Locate the cell with the specified text and output its [x, y] center coordinate. 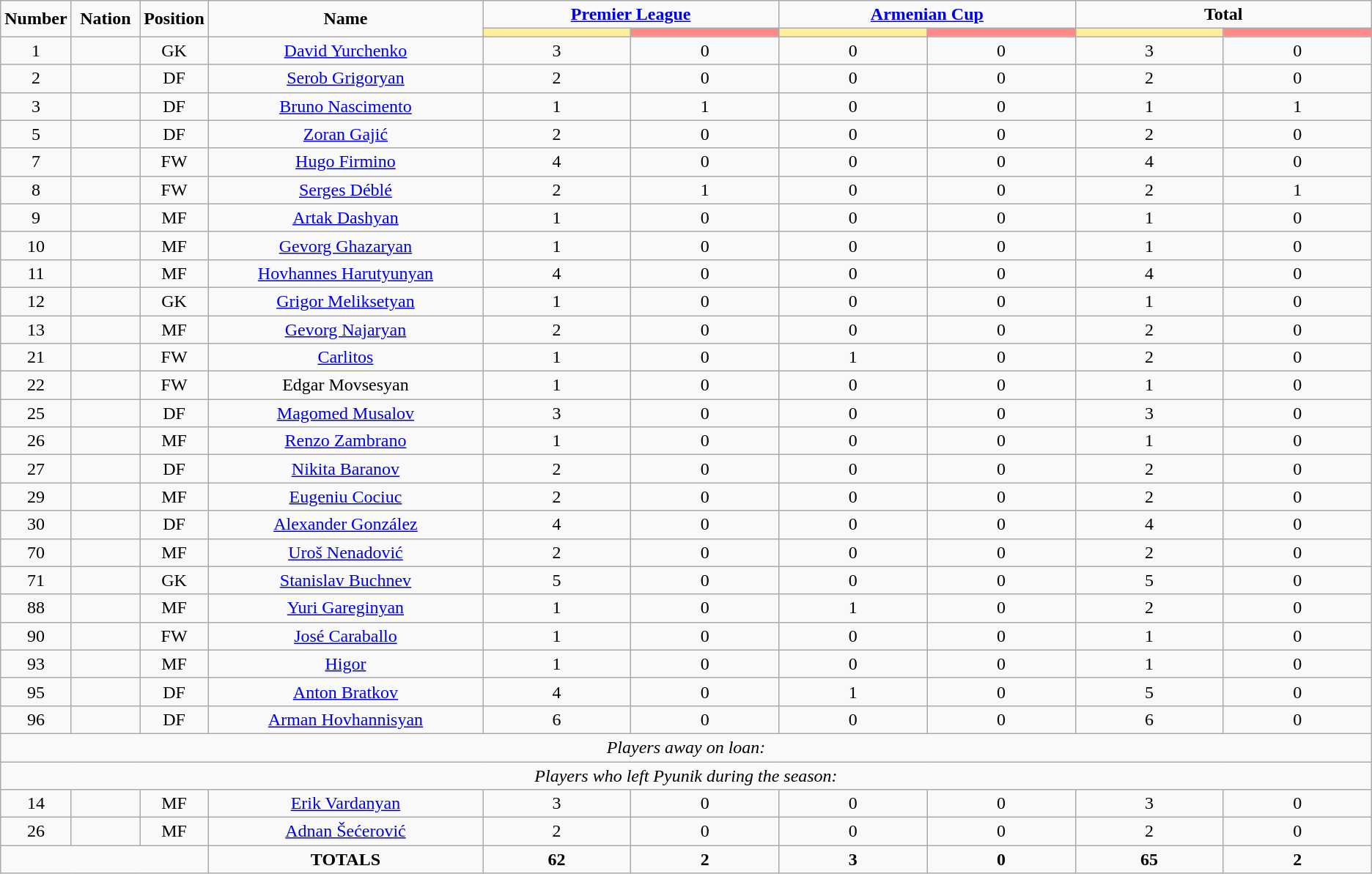
Name [345, 19]
90 [36, 636]
10 [36, 245]
Magomed Musalov [345, 413]
71 [36, 580]
Players who left Pyunik during the season: [686, 776]
Uroš Nenadović [345, 552]
Number [36, 19]
25 [36, 413]
Nation [106, 19]
Renzo Zambrano [345, 441]
Nikita Baranov [345, 469]
Adnan Šećerović [345, 832]
Erik Vardanyan [345, 804]
Position [174, 19]
Anton Bratkov [345, 692]
22 [36, 385]
95 [36, 692]
Bruno Nascimento [345, 106]
Arman Hovhannisyan [345, 719]
Gevorg Ghazaryan [345, 245]
Eugeniu Cociuc [345, 497]
30 [36, 525]
Zoran Gajić [345, 134]
Armenian Cup [927, 15]
65 [1149, 859]
96 [36, 719]
TOTALS [345, 859]
Premier League [630, 15]
8 [36, 190]
13 [36, 329]
9 [36, 218]
11 [36, 273]
Players away on loan: [686, 747]
88 [36, 608]
Serob Grigoryan [345, 78]
21 [36, 358]
27 [36, 469]
Hovhannes Harutyunyan [345, 273]
Stanislav Buchnev [345, 580]
Alexander González [345, 525]
Grigor Meliksetyan [345, 301]
12 [36, 301]
Hugo Firmino [345, 162]
Gevorg Najaryan [345, 329]
14 [36, 804]
Higor [345, 664]
Serges Déblé [345, 190]
Edgar Movsesyan [345, 385]
David Yurchenko [345, 51]
Artak Dashyan [345, 218]
José Caraballo [345, 636]
Yuri Gareginyan [345, 608]
Total [1223, 15]
70 [36, 552]
Carlitos [345, 358]
62 [556, 859]
29 [36, 497]
7 [36, 162]
93 [36, 664]
